Scan for the cell matching the given text and deliver its [x, y] coordinate at center. 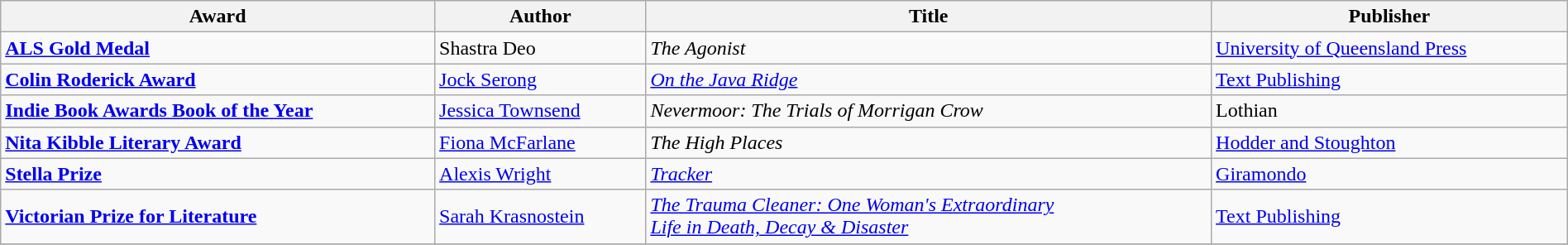
Lothian [1389, 111]
Nita Kibble Literary Award [218, 142]
The Trauma Cleaner: One Woman's ExtraordinaryLife in Death, Decay & Disaster [929, 217]
The High Places [929, 142]
Indie Book Awards Book of the Year [218, 111]
Tracker [929, 174]
On the Java Ridge [929, 79]
Colin Roderick Award [218, 79]
Sarah Krasnostein [541, 217]
Award [218, 17]
Fiona McFarlane [541, 142]
Giramondo [1389, 174]
Jock Serong [541, 79]
University of Queensland Press [1389, 48]
Author [541, 17]
Victorian Prize for Literature [218, 217]
Hodder and Stoughton [1389, 142]
Stella Prize [218, 174]
Title [929, 17]
Jessica Townsend [541, 111]
Alexis Wright [541, 174]
Publisher [1389, 17]
ALS Gold Medal [218, 48]
The Agonist [929, 48]
Nevermoor: The Trials of Morrigan Crow [929, 111]
Shastra Deo [541, 48]
